Extract the (x, y) coordinate from the center of the cell holding the provided text.  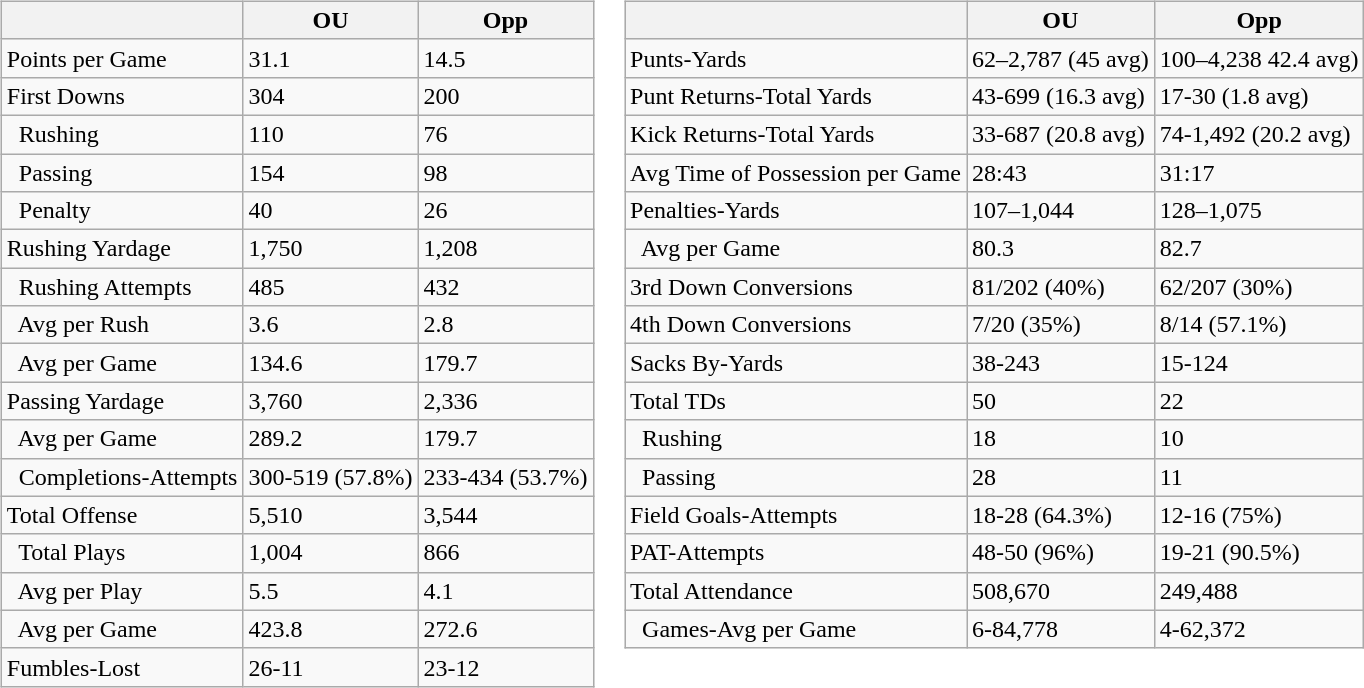
Penalties-Yards (796, 211)
19-21 (90.5%) (1259, 553)
110 (330, 134)
Rushing Attempts (122, 287)
Rushing Yardage (122, 249)
6-84,778 (1060, 629)
28 (1060, 477)
Total TDs (796, 401)
Kick Returns-Total Yards (796, 134)
Passing Yardage (122, 401)
304 (330, 96)
31:17 (1259, 173)
107–1,044 (1060, 211)
62/207 (30%) (1259, 287)
PAT-Attempts (796, 553)
18 (1060, 439)
26 (506, 211)
50 (1060, 401)
Points per Game (122, 58)
5,510 (330, 515)
28:43 (1060, 173)
2.8 (506, 325)
4.1 (506, 591)
81/202 (40%) (1060, 287)
40 (330, 211)
432 (506, 287)
38-243 (1060, 363)
5.5 (330, 591)
15-124 (1259, 363)
12-16 (75%) (1259, 515)
1,208 (506, 249)
Penalty (122, 211)
17-30 (1.8 avg) (1259, 96)
249,488 (1259, 591)
128–1,075 (1259, 211)
7/20 (35%) (1060, 325)
3,544 (506, 515)
80.3 (1060, 249)
4-62,372 (1259, 629)
Total Plays (122, 553)
82.7 (1259, 249)
3.6 (330, 325)
300-519 (57.8%) (330, 477)
508,670 (1060, 591)
100–4,238 42.4 avg) (1259, 58)
31.1 (330, 58)
18-28 (64.3%) (1060, 515)
Total Offense (122, 515)
2,336 (506, 401)
26-11 (330, 667)
43-699 (16.3 avg) (1060, 96)
48-50 (96%) (1060, 553)
62–2,787 (45 avg) (1060, 58)
Avg per Rush (122, 325)
866 (506, 553)
First Downs (122, 96)
Punt Returns-Total Yards (796, 96)
1,004 (330, 553)
10 (1259, 439)
Total Attendance (796, 591)
33-687 (20.8 avg) (1060, 134)
Punts-Yards (796, 58)
Completions-Attempts (122, 477)
Sacks By-Yards (796, 363)
200 (506, 96)
289.2 (330, 439)
154 (330, 173)
14.5 (506, 58)
74-1,492 (20.2 avg) (1259, 134)
3,760 (330, 401)
272.6 (506, 629)
Fumbles-Lost (122, 667)
Avg per Play (122, 591)
1,750 (330, 249)
233-434 (53.7%) (506, 477)
8/14 (57.1%) (1259, 325)
134.6 (330, 363)
Field Goals-Attempts (796, 515)
22 (1259, 401)
Avg Time of Possession per Game (796, 173)
3rd Down Conversions (796, 287)
485 (330, 287)
4th Down Conversions (796, 325)
423.8 (330, 629)
98 (506, 173)
23-12 (506, 667)
11 (1259, 477)
Games-Avg per Game (796, 629)
76 (506, 134)
